Output the [x, y] coordinate of the center of the cell containing the given text.  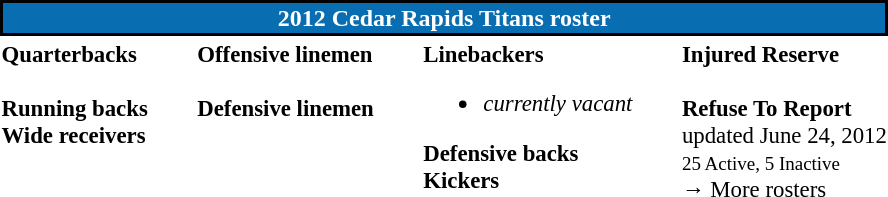
2012 Cedar Rapids Titans roster [444, 18]
